For the text-containing cell, return its midpoint in [X, Y] coordinate format. 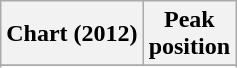
Chart (2012) [72, 34]
Peak position [189, 34]
